From the cell containing the given text, extract its center point as (x, y) coordinate. 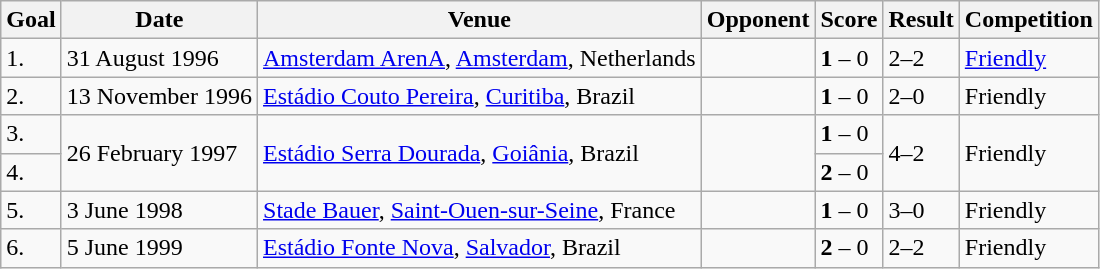
3–0 (921, 210)
Opponent (758, 20)
3 June 1998 (159, 210)
Estádio Serra Dourada, Goiânia, Brazil (480, 153)
Goal (31, 20)
3. (31, 134)
2. (31, 96)
Estádio Couto Pereira, Curitiba, Brazil (480, 96)
Stade Bauer, Saint-Ouen-sur-Seine, France (480, 210)
2–0 (921, 96)
4–2 (921, 153)
4. (31, 172)
5 June 1999 (159, 248)
5. (31, 210)
Estádio Fonte Nova, Salvador, Brazil (480, 248)
13 November 1996 (159, 96)
26 February 1997 (159, 153)
Score (849, 20)
Venue (480, 20)
31 August 1996 (159, 58)
Result (921, 20)
Amsterdam ArenA, Amsterdam, Netherlands (480, 58)
Competition (1028, 20)
1. (31, 58)
Date (159, 20)
6. (31, 248)
